Find where the given text appears and provide that cell's center as (X, Y) coordinate. 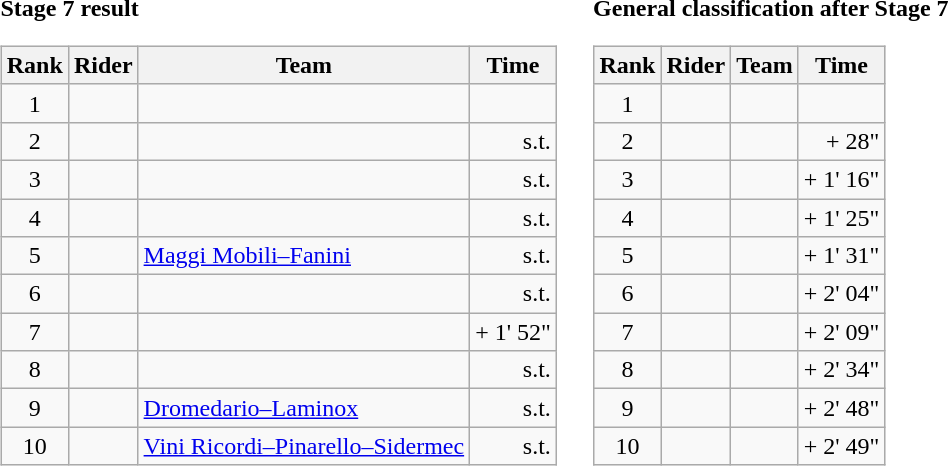
Maggi Mobili–Fanini (304, 256)
Dromedario–Laminox (304, 408)
+ 2' 34" (842, 370)
+ 2' 48" (842, 408)
+ 1' 25" (842, 217)
+ 2' 04" (842, 294)
+ 2' 49" (842, 446)
+ 2' 09" (842, 332)
+ 1' 31" (842, 256)
+ 1' 16" (842, 179)
Vini Ricordi–Pinarello–Sidermec (304, 446)
+ 28" (842, 141)
+ 1' 52" (514, 332)
